From the cell containing the given text, extract its center point as [X, Y] coordinate. 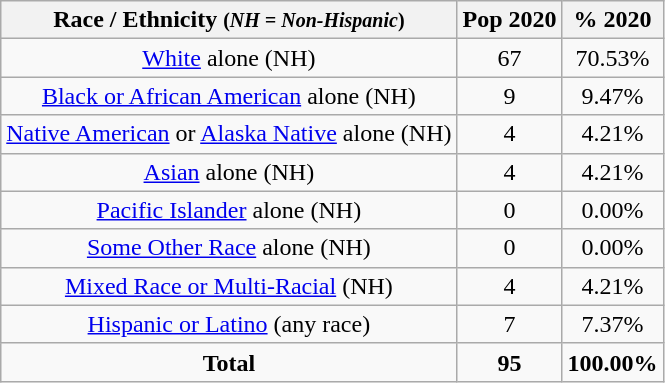
Mixed Race or Multi-Racial (NH) [229, 286]
Hispanic or Latino (any race) [229, 324]
Pacific Islander alone (NH) [229, 210]
White alone (NH) [229, 58]
Pop 2020 [510, 20]
9.47% [612, 96]
70.53% [612, 58]
100.00% [612, 362]
67 [510, 58]
Black or African American alone (NH) [229, 96]
7.37% [612, 324]
Some Other Race alone (NH) [229, 248]
Total [229, 362]
95 [510, 362]
Race / Ethnicity (NH = Non-Hispanic) [229, 20]
% 2020 [612, 20]
Asian alone (NH) [229, 172]
7 [510, 324]
9 [510, 96]
Native American or Alaska Native alone (NH) [229, 134]
